From the cell containing the given text, extract its center point as [X, Y] coordinate. 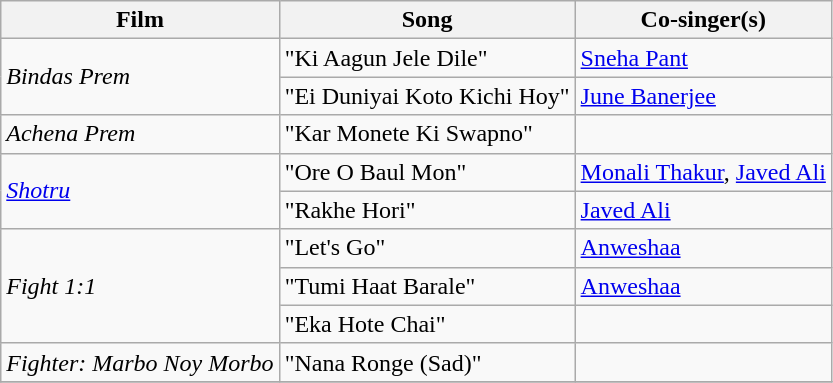
"Nana Ronge (Sad)" [427, 362]
Song [427, 20]
"Ei Duniyai Koto Kichi Hoy" [427, 96]
"Eka Hote Chai" [427, 324]
"Ki Aagun Jele Dile" [427, 58]
Achena Prem [140, 134]
"Tumi Haat Barale" [427, 286]
"Kar Monete Ki Swapno" [427, 134]
Bindas Prem [140, 77]
"Let's Go" [427, 248]
Monali Thakur, Javed Ali [703, 172]
Javed Ali [703, 210]
Sneha Pant [703, 58]
Fighter: Marbo Noy Morbo [140, 362]
Film [140, 20]
Fight 1:1 [140, 286]
June Banerjee [703, 96]
"Rakhe Hori" [427, 210]
Co-singer(s) [703, 20]
"Ore O Baul Mon" [427, 172]
Shotru [140, 191]
